Detect which cell encompasses the target text, then output its (X, Y) center coordinate. 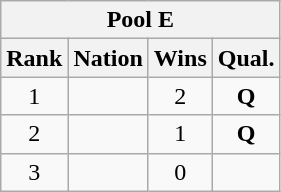
Nation (108, 58)
0 (180, 172)
Qual. (246, 58)
Wins (180, 58)
Pool E (140, 20)
Rank (34, 58)
3 (34, 172)
